Locate the cell with the specified text and output its [X, Y] center coordinate. 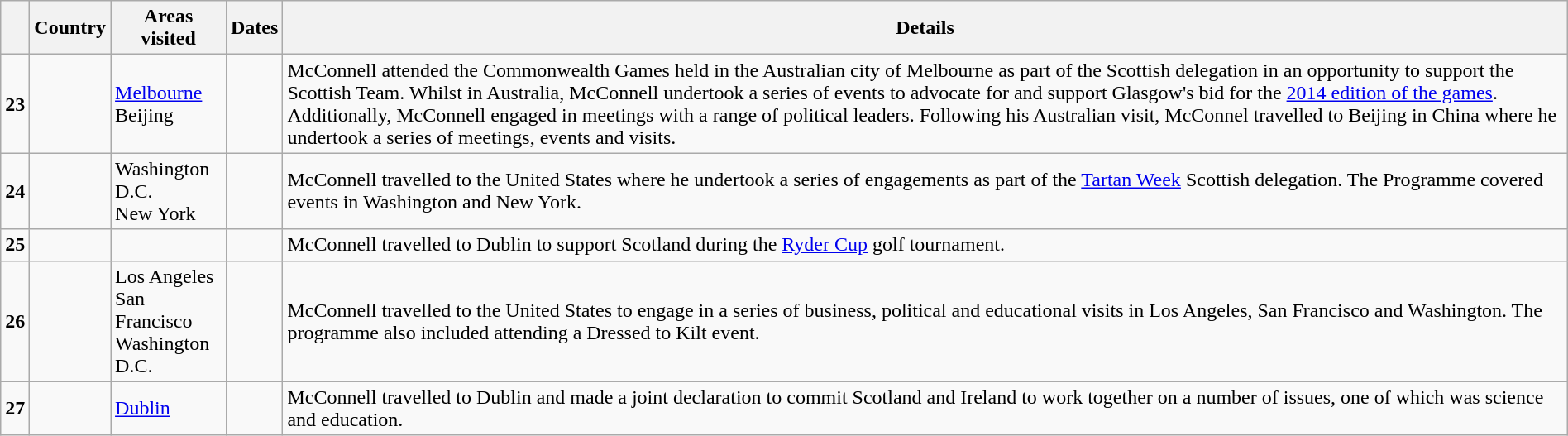
Melbourne Beijing [169, 104]
Los Angeles San Francisco Washington D.C. [169, 321]
27 [15, 409]
24 [15, 191]
Details [925, 28]
Country [70, 28]
Dublin [169, 409]
25 [15, 245]
Washington D.C. New York [169, 191]
26 [15, 321]
23 [15, 104]
McConnell travelled to Dublin to support Scotland during the Ryder Cup golf tournament. [925, 245]
Areas visited [169, 28]
Dates [254, 28]
